Determine the [x, y] coordinate at the center of the cell enclosing the given text.  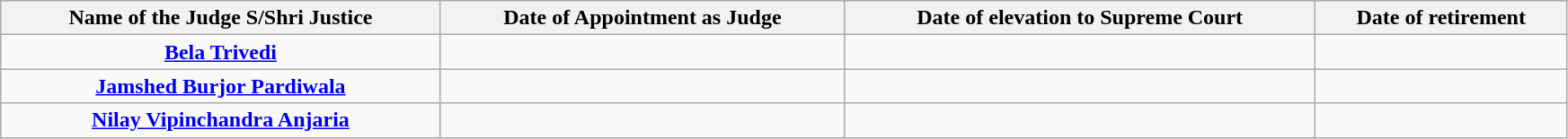
Name of the Judge S/Shri Justice [221, 18]
Date of Appointment as Judge [642, 18]
Date of elevation to Supreme Court [1080, 18]
Jamshed Burjor Pardiwala [221, 86]
Bela Trivedi [221, 52]
Nilay Vipinchandra Anjaria [221, 120]
Date of retirement [1441, 18]
